From the cell containing the given text, extract its center point as [x, y] coordinate. 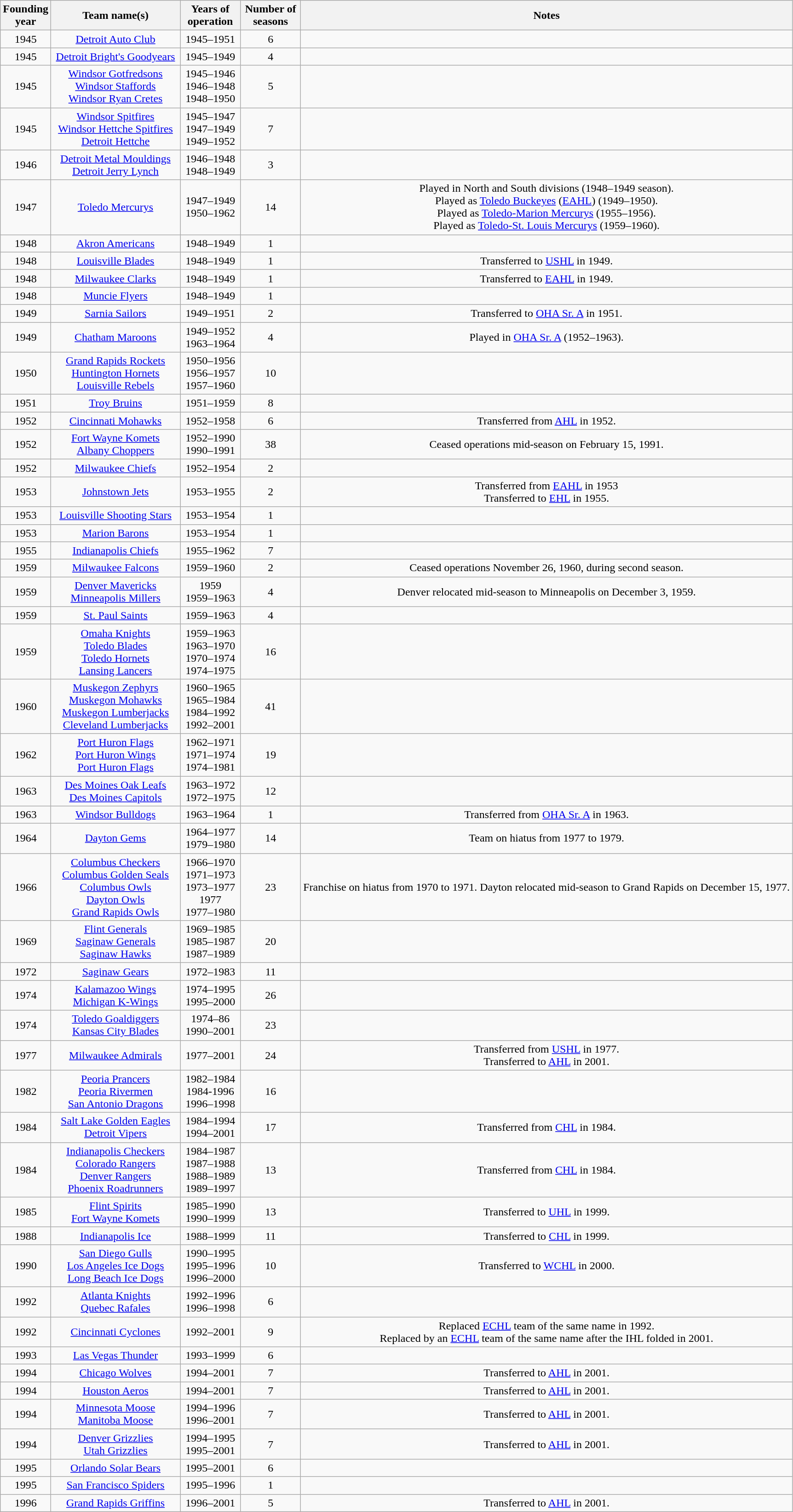
1964 [26, 839]
Number ofseasons [270, 16]
Indianapolis Ice [116, 1236]
Transferred to UHL in 1999. [546, 1212]
Columbus CheckersColumbus Golden SealsColumbus OwlsDayton OwlsGrand Rapids Owls [116, 887]
Port Huron FlagsPort Huron WingsPort Huron Flags [116, 755]
9 [270, 1332]
1963–19721972–1975 [211, 791]
Atlanta KnightsQuebec Rafales [116, 1301]
St. Paul Saints [116, 615]
Marion Barons [116, 533]
1951 [26, 403]
Played in OHA Sr. A (1952–1963). [546, 337]
1963–1964 [211, 815]
Des Moines Oak LeafsDes Moines Capitols [116, 791]
1985–19901990–1999 [211, 1212]
1972 [26, 972]
Transferred to OHA Sr. A in 1951. [546, 313]
Cincinnati Mohawks [116, 421]
Denver MavericksMinneapolis Millers [116, 591]
Grand Rapids Griffins [116, 1503]
1962 [26, 755]
41 [270, 706]
1992–19961996–1998 [211, 1301]
1974–19951995–2000 [211, 995]
1969–19851985–19871987–1989 [211, 942]
1945–1951 [211, 39]
Flint GeneralsSaginaw GeneralsSaginaw Hawks [116, 942]
Ceased operations mid-season on February 15, 1991. [546, 444]
Saginaw Gears [116, 972]
1990 [26, 1266]
Detroit Metal MouldingsDetroit Jerry Lynch [116, 165]
1959–19631963–19701970–19741974–1975 [211, 651]
1972–1983 [211, 972]
Windsor GotfredsonsWindsor StaffordsWindsor Ryan Cretes [116, 86]
Toledo GoaldiggersKansas City Blades [116, 1025]
1955 [26, 550]
1985 [26, 1212]
Transferred from AHL in 1952. [546, 421]
Transferred to CHL in 1999. [546, 1236]
1960 [26, 706]
1977 [26, 1055]
1966 [26, 887]
1951–1959 [211, 403]
1962–19711971–19741974–1981 [211, 755]
1952–1954 [211, 468]
1945–1949 [211, 57]
Muncie Flyers [116, 296]
Windsor Bulldogs [116, 815]
1945–19471947–19491949–1952 [211, 129]
1988 [26, 1236]
Minnesota MooseManitoba Moose [116, 1415]
Cincinnati Cyclones [116, 1332]
Denver relocated mid-season to Minneapolis on December 3, 1959. [546, 591]
1984–19871987–19881988–19891989–1997 [211, 1170]
Chatham Maroons [116, 337]
Windsor SpitfiresWindsor Hettche SpitfiresDetroit Hettche [116, 129]
1996–2001 [211, 1503]
Transferred to USHL in 1949. [546, 261]
Dayton Gems [116, 839]
Muskegon ZephyrsMuskegon MohawksMuskegon LumberjacksCleveland Lumberjacks [116, 706]
Denver GrizzliesUtah Grizzlies [116, 1444]
1990–19951995–19961996–2000 [211, 1266]
1945–19461946–19481948–1950 [211, 86]
Transferred to WCHL in 2000. [546, 1266]
Salt Lake Golden EaglesDetroit Vipers [116, 1128]
8 [270, 403]
Houston Aeros [116, 1391]
Years ofoperation [211, 16]
1993 [26, 1356]
Team on hiatus from 1977 to 1979. [546, 839]
38 [270, 444]
1953–1955 [211, 492]
Milwaukee Admirals [116, 1055]
Transferred from OHA Sr. A in 1963. [546, 815]
Indianapolis CheckersColorado RangersDenver RangersPhoenix Roadrunners [116, 1170]
Detroit Auto Club [116, 39]
19591959–1963 [211, 591]
Milwaukee Falcons [116, 568]
Peoria PrancersPeoria RivermenSan Antonio Dragons [116, 1091]
1947–19491950–1962 [211, 207]
Flint SpiritsFort Wayne Komets [116, 1212]
12 [270, 791]
Detroit Bright's Goodyears [116, 57]
Team name(s) [116, 16]
26 [270, 995]
Transferred from EAHL in 1953Transferred to EHL in 1955. [546, 492]
1946 [26, 165]
20 [270, 942]
Louisville Blades [116, 261]
Ceased operations November 26, 1960, during second season. [546, 568]
1952–1958 [211, 421]
1959–1963 [211, 615]
1993–1999 [211, 1356]
1969 [26, 942]
Louisville Shooting Stars [116, 515]
1947 [26, 207]
Chicago Wolves [116, 1373]
1982–19841984-19961996–1998 [211, 1091]
1949–19521963–1964 [211, 337]
San Francisco Spiders [116, 1485]
Las Vegas Thunder [116, 1356]
1996 [26, 1503]
1950–19561956–19571957–1960 [211, 373]
3 [270, 165]
Akron Americans [116, 243]
Johnstown Jets [116, 492]
Kalamazoo WingsMichigan K-Wings [116, 995]
1988–1999 [211, 1236]
1992–2001 [211, 1332]
Fort Wayne KometsAlbany Choppers [116, 444]
1995–2001 [211, 1468]
1994–19951995–2001 [211, 1444]
1950 [26, 373]
Notes [546, 16]
19 [270, 755]
Franchise on hiatus from 1970 to 1971. Dayton relocated mid-season to Grand Rapids on December 15, 1977. [546, 887]
1974–861990–2001 [211, 1025]
Omaha KnightsToledo BladesToledo HornetsLansing Lancers [116, 651]
1952–19901990–1991 [211, 444]
1984–19941994–2001 [211, 1128]
17 [270, 1128]
Transferred to EAHL in 1949. [546, 278]
San Diego GullsLos Angeles Ice DogsLong Beach Ice Dogs [116, 1266]
1994–19961996–2001 [211, 1415]
1960–19651965–19841984–19921992–2001 [211, 706]
Milwaukee Chiefs [116, 468]
1964–19771979–1980 [211, 839]
1949–1951 [211, 313]
Replaced ECHL team of the same name in 1992.Replaced by an ECHL team of the same name after the IHL folded in 2001. [546, 1332]
1955–1962 [211, 550]
Milwaukee Clarks [116, 278]
1982 [26, 1091]
Orlando Solar Bears [116, 1468]
1977–2001 [211, 1055]
24 [270, 1055]
Toledo Mercurys [116, 207]
1995–1996 [211, 1485]
Indianapolis Chiefs [116, 550]
1946–19481948–1949 [211, 165]
1959–1960 [211, 568]
1966–19701971–19731973–197719771977–1980 [211, 887]
Troy Bruins [116, 403]
Grand Rapids RocketsHuntington HornetsLouisville Rebels [116, 373]
Transferred from USHL in 1977.Transferred to AHL in 2001. [546, 1055]
Sarnia Sailors [116, 313]
Foundingyear [26, 16]
